Extract the (X, Y) coordinate from the center of the cell holding the provided text.  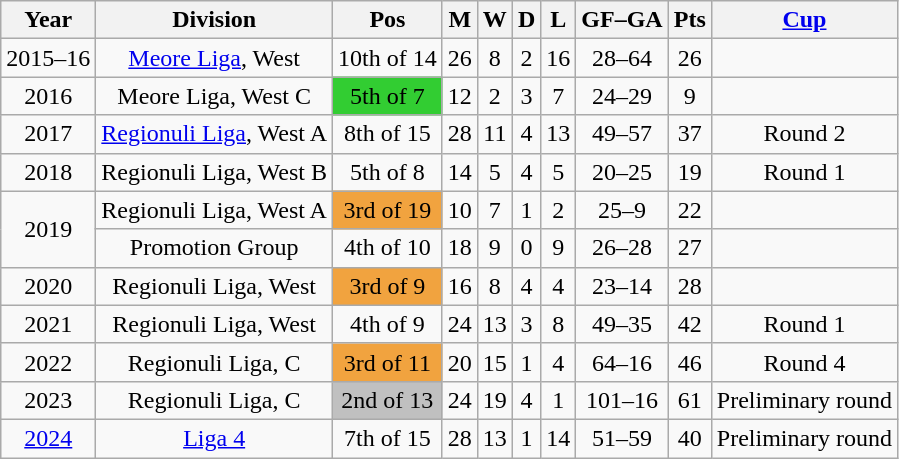
M (460, 20)
26–28 (622, 248)
46 (690, 362)
5th of 8 (388, 172)
4th of 10 (388, 248)
20 (460, 362)
2022 (48, 362)
23–14 (622, 286)
42 (690, 324)
61 (690, 400)
2020 (48, 286)
W (494, 20)
Round 2 (804, 134)
2019 (48, 229)
Division (214, 20)
Meore Liga, West (214, 58)
25–9 (622, 210)
Meore Liga, West C (214, 96)
D (526, 20)
20–25 (622, 172)
10 (460, 210)
2024 (48, 438)
8th of 15 (388, 134)
24–29 (622, 96)
7th of 15 (388, 438)
2021 (48, 324)
Year (48, 20)
2017 (48, 134)
4th of 9 (388, 324)
11 (494, 134)
Round 4 (804, 362)
10th of 14 (388, 58)
12 (460, 96)
L (558, 20)
3rd of 19 (388, 210)
28–64 (622, 58)
2nd of 13 (388, 400)
2015–16 (48, 58)
40 (690, 438)
3rd of 11 (388, 362)
Pts (690, 20)
51–59 (622, 438)
3rd of 9 (388, 286)
64–16 (622, 362)
49–57 (622, 134)
GF–GA (622, 20)
18 (460, 248)
0 (526, 248)
2018 (48, 172)
5th of 7 (388, 96)
2023 (48, 400)
Regionuli Liga, West B (214, 172)
Liga 4 (214, 438)
27 (690, 248)
49–35 (622, 324)
37 (690, 134)
2016 (48, 96)
15 (494, 362)
Cup (804, 20)
101–16 (622, 400)
22 (690, 210)
Promotion Group (214, 248)
Pos (388, 20)
